Return the (x, y) coordinate for the center point of the cell that contains the specified text.  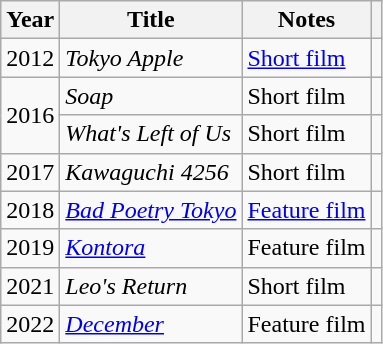
2019 (30, 248)
Title (151, 20)
Tokyo Apple (151, 58)
2022 (30, 324)
Notes (306, 20)
2021 (30, 286)
2018 (30, 210)
December (151, 324)
Soap (151, 96)
2012 (30, 58)
What's Left of Us (151, 134)
Leo's Return (151, 286)
Bad Poetry Tokyo (151, 210)
Year (30, 20)
Kawaguchi 4256 (151, 172)
2017 (30, 172)
2016 (30, 115)
Kontora (151, 248)
